Detect which cell encompasses the target text, then output its [x, y] center coordinate. 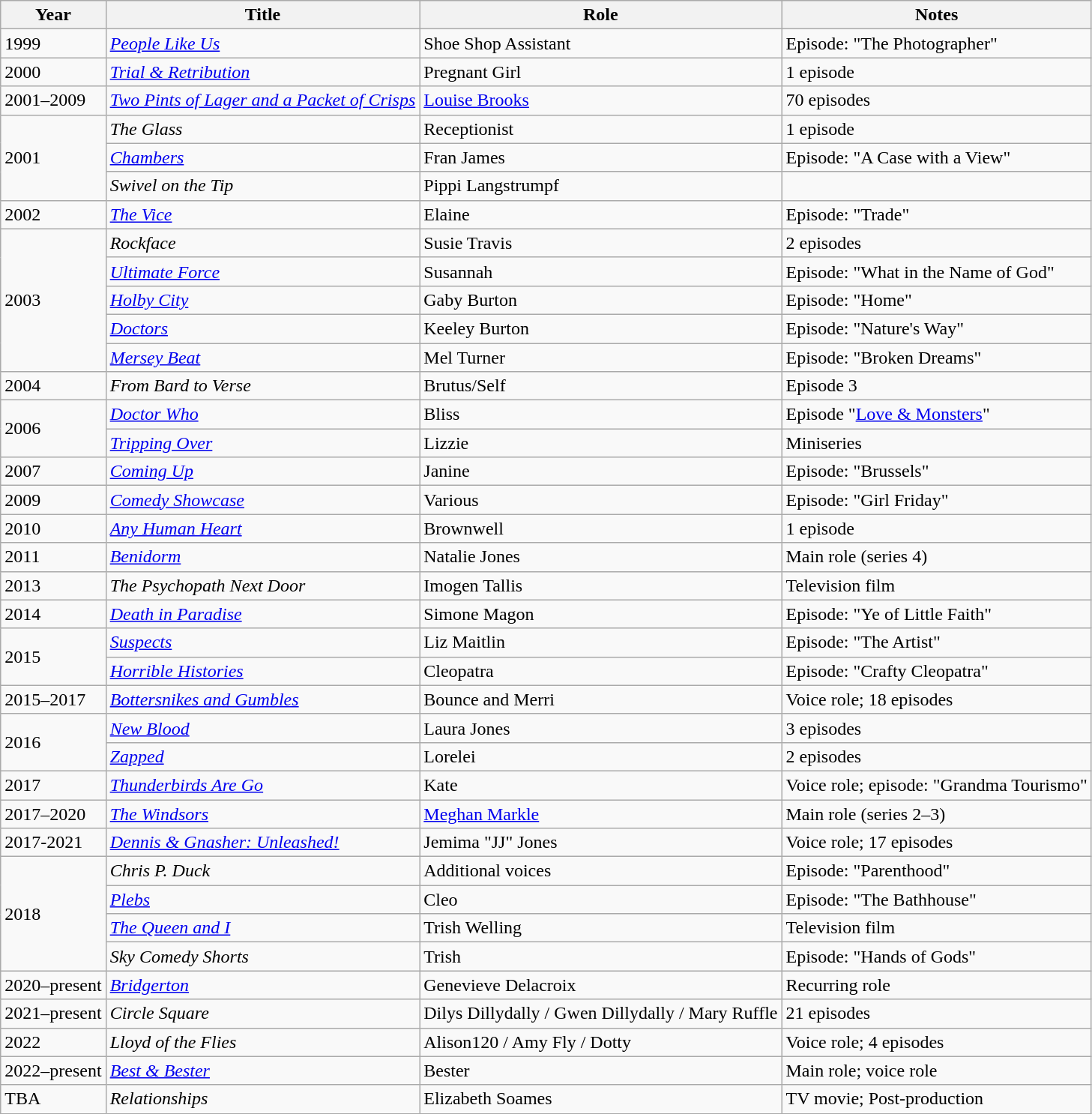
The Glass [262, 129]
The Vice [262, 214]
2001 [53, 157]
Susannah [601, 271]
Relationships [262, 1099]
Voice role; 17 episodes [937, 843]
2007 [53, 472]
Bottersnikes and Gumbles [262, 699]
Shoe Shop Assistant [601, 43]
Chris P. Duck [262, 871]
Sky Comedy Shorts [262, 957]
Ultimate Force [262, 271]
Main role; voice role [937, 1071]
Holby City [262, 300]
Alison120 / Amy Fly / Dotty [601, 1042]
Pippi Langstrumpf [601, 186]
Voice role; 4 episodes [937, 1042]
Genevieve Delacroix [601, 985]
2015–2017 [53, 699]
2000 [53, 72]
New Blood [262, 728]
The Psychopath Next Door [262, 585]
2003 [53, 300]
Death in Paradise [262, 614]
2001–2009 [53, 100]
Two Pints of Lager and a Packet of Crisps [262, 100]
Dilys Dillydally / Gwen Dillydally / Mary Ruffle [601, 1014]
Cleo [601, 900]
Brownwell [601, 529]
Janine [601, 472]
Trish [601, 957]
2002 [53, 214]
Episode: "Broken Dreams" [937, 358]
70 episodes [937, 100]
Zapped [262, 756]
Doctors [262, 328]
Notes [937, 15]
The Queen and I [262, 928]
2004 [53, 386]
2009 [53, 500]
Episode: "Girl Friday" [937, 500]
Episode: "The Artist" [937, 642]
People Like Us [262, 43]
Benidorm [262, 557]
2013 [53, 585]
Kate [601, 785]
Episode: "Parenthood" [937, 871]
2015 [53, 657]
Mersey Beat [262, 358]
2021–present [53, 1014]
Episode: "Trade" [937, 214]
Title [262, 15]
3 episodes [937, 728]
Tripping Over [262, 443]
Main role (series 2–3) [937, 813]
Episode: "Home" [937, 300]
1999 [53, 43]
Comedy Showcase [262, 500]
Recurring role [937, 985]
2020–present [53, 985]
Jemima "JJ" Jones [601, 843]
Imogen Tallis [601, 585]
Role [601, 15]
Thunderbirds Are Go [262, 785]
Lorelei [601, 756]
Bester [601, 1071]
Additional voices [601, 871]
Episode: "The Photographer" [937, 43]
2016 [53, 742]
Episode 3 [937, 386]
Episode: "The Bathhouse" [937, 900]
Horrible Histories [262, 671]
2017 [53, 785]
Elizabeth Soames [601, 1099]
From Bard to Verse [262, 386]
Main role (series 4) [937, 557]
Trial & Retribution [262, 72]
Keeley Burton [601, 328]
Year [53, 15]
Bounce and Merri [601, 699]
Episode "Love & Monsters" [937, 415]
Natalie Jones [601, 557]
Any Human Heart [262, 529]
Episode: "Crafty Cleopatra" [937, 671]
Voice role; 18 episodes [937, 699]
21 episodes [937, 1014]
Best & Bester [262, 1071]
Gaby Burton [601, 300]
2006 [53, 429]
Circle Square [262, 1014]
Episode: "What in the Name of God" [937, 271]
Pregnant Girl [601, 72]
Episode: "Brussels" [937, 472]
Episode: "Nature's Way" [937, 328]
Trish Welling [601, 928]
Swivel on the Tip [262, 186]
2017-2021 [53, 843]
2010 [53, 529]
Episode: "Hands of Gods" [937, 957]
Bliss [601, 415]
2017–2020 [53, 813]
Susie Travis [601, 243]
Cleopatra [601, 671]
Fran James [601, 157]
Miniseries [937, 443]
Dennis & Gnasher: Unleashed! [262, 843]
Liz Maitlin [601, 642]
2018 [53, 914]
TV movie; Post-production [937, 1099]
Voice role; episode: "Grandma Tourismo" [937, 785]
Mel Turner [601, 358]
Louise Brooks [601, 100]
2011 [53, 557]
Receptionist [601, 129]
Elaine [601, 214]
Episode: "Ye of Little Faith" [937, 614]
Meghan Markle [601, 813]
TBA [53, 1099]
Rockface [262, 243]
Doctor Who [262, 415]
2022–present [53, 1071]
2022 [53, 1042]
2014 [53, 614]
Episode: "A Case with a View" [937, 157]
Brutus/Self [601, 386]
Suspects [262, 642]
Plebs [262, 900]
Coming Up [262, 472]
Lloyd of the Flies [262, 1042]
Various [601, 500]
Lizzie [601, 443]
Simone Magon [601, 614]
Chambers [262, 157]
The Windsors [262, 813]
Bridgerton [262, 985]
Laura Jones [601, 728]
